Detect which cell encompasses the target text, then output its [X, Y] center coordinate. 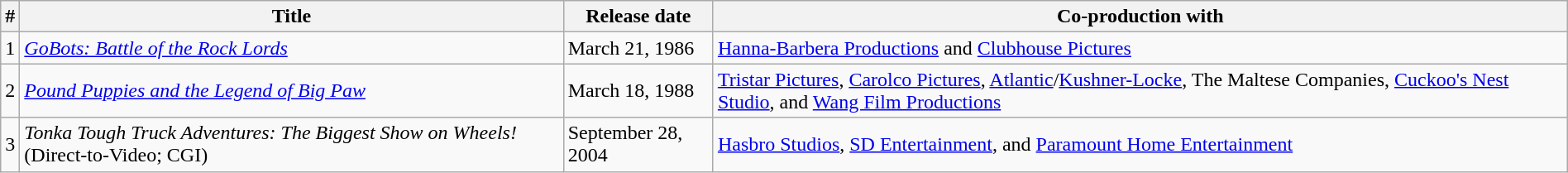
GoBots: Battle of the Rock Lords [291, 48]
Tonka Tough Truck Adventures: The Biggest Show on Wheels! (Direct-to-Video; CGI) [291, 144]
Hanna-Barbera Productions and Clubhouse Pictures [1140, 48]
2 [10, 91]
Tristar Pictures, Carolco Pictures, Atlantic/Kushner-Locke, The Maltese Companies, Cuckoo's Nest Studio, and Wang Film Productions [1140, 91]
Title [291, 17]
September 28, 2004 [638, 144]
Pound Puppies and the Legend of Big Paw [291, 91]
1 [10, 48]
March 18, 1988 [638, 91]
Co-production with [1140, 17]
Hasbro Studios, SD Entertainment, and Paramount Home Entertainment [1140, 144]
# [10, 17]
3 [10, 144]
March 21, 1986 [638, 48]
Release date [638, 17]
